From the cell containing the given text, extract its center point as [X, Y] coordinate. 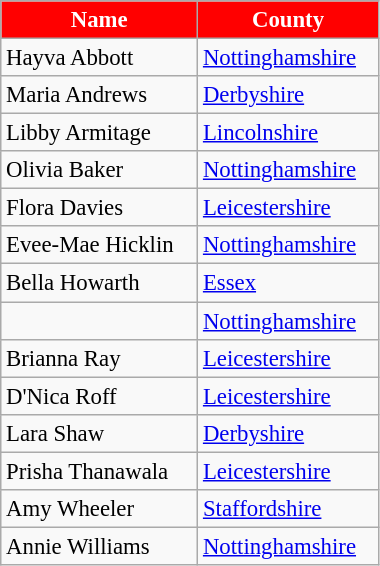
Essex [288, 283]
County [288, 20]
Lara Shaw [100, 433]
D'Nica Roff [100, 396]
Flora Davies [100, 208]
Lincolnshire [288, 133]
Name [100, 20]
Libby Armitage [100, 133]
Amy Wheeler [100, 509]
Staffordshire [288, 509]
Bella Howarth [100, 283]
Olivia Baker [100, 170]
Annie Williams [100, 546]
Evee-Mae Hicklin [100, 245]
Hayva Abbott [100, 58]
Prisha Thanawala [100, 471]
Brianna Ray [100, 358]
Maria Andrews [100, 95]
